Return the [X, Y] coordinate for the center point of the cell that contains the specified text.  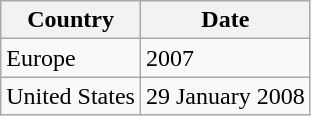
Country [71, 20]
Europe [71, 58]
Date [225, 20]
United States [71, 96]
2007 [225, 58]
29 January 2008 [225, 96]
